Pinpoint the cell where the given text exists, returning its (x, y) midpoint coordinate. 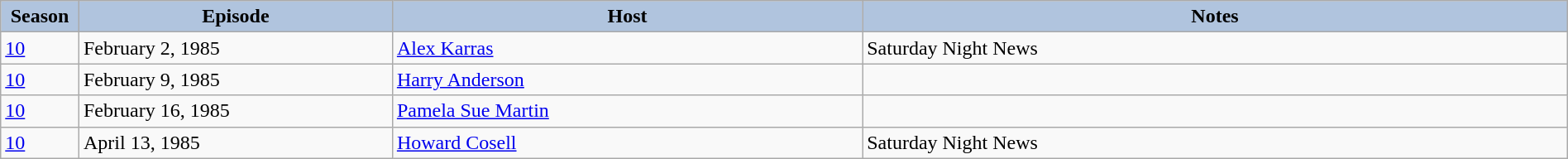
Pamela Sue Martin (627, 111)
Alex Karras (627, 48)
Notes (1216, 17)
April 13, 1985 (235, 142)
Season (40, 17)
Episode (235, 17)
February 9, 1985 (235, 79)
Host (627, 17)
Howard Cosell (627, 142)
February 2, 1985 (235, 48)
February 16, 1985 (235, 111)
Harry Anderson (627, 79)
